For the text-containing cell, return its midpoint in (X, Y) coordinate format. 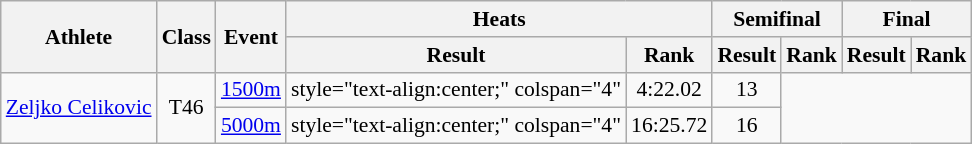
Zeljko Celikovic (79, 108)
Class (186, 36)
Event (251, 36)
1500m (251, 90)
Heats (499, 19)
Semifinal (776, 19)
5000m (251, 126)
16:25.72 (669, 126)
16 (746, 126)
Final (906, 19)
Athlete (79, 36)
4:22.02 (669, 90)
13 (746, 90)
T46 (186, 108)
